Extract the [x, y] coordinate from the center of the cell holding the provided text.  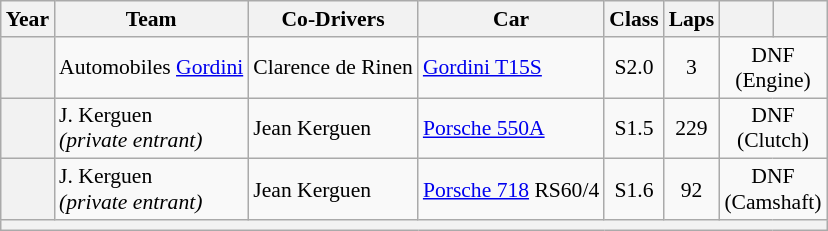
Co-Drivers [333, 19]
S1.6 [634, 190]
Year [28, 19]
Gordini T15S [511, 68]
Team [151, 19]
Laps [692, 19]
Porsche 718 RS60/4 [511, 190]
S2.0 [634, 68]
Automobiles Gordini [151, 68]
92 [692, 190]
DNF(Clutch) [772, 128]
3 [692, 68]
Class [634, 19]
S1.5 [634, 128]
229 [692, 128]
Car [511, 19]
DNF(Camshaft) [772, 190]
Porsche 550A [511, 128]
DNF(Engine) [772, 68]
Clarence de Rinen [333, 68]
